Extract the [X, Y] coordinate from the center of the cell holding the provided text.  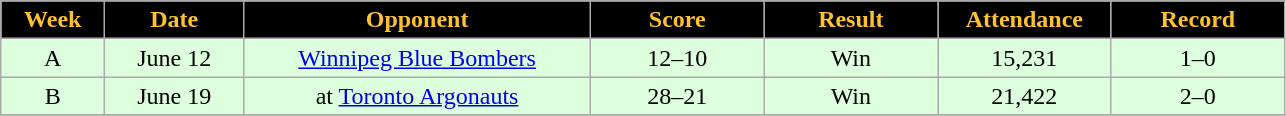
Attendance [1024, 20]
12–10 [678, 58]
15,231 [1024, 58]
1–0 [1198, 58]
B [53, 96]
Score [678, 20]
at Toronto Argonauts [418, 96]
21,422 [1024, 96]
Week [53, 20]
Date [174, 20]
Opponent [418, 20]
A [53, 58]
2–0 [1198, 96]
Winnipeg Blue Bombers [418, 58]
June 12 [174, 58]
June 19 [174, 96]
Result [850, 20]
28–21 [678, 96]
Record [1198, 20]
